Scan for the cell matching the given text and deliver its [X, Y] coordinate at center. 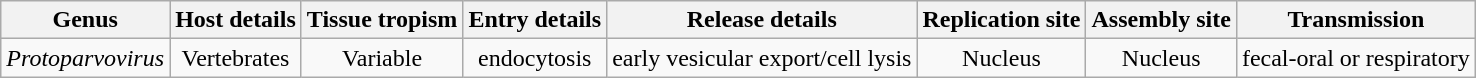
Tissue tropism [382, 20]
Genus [86, 20]
Host details [236, 20]
Assembly site [1161, 20]
Protoparvovirus [86, 58]
endocytosis [535, 58]
early vesicular export/cell lysis [762, 58]
Variable [382, 58]
fecal-oral or respiratory [1356, 58]
Transmission [1356, 20]
Replication site [1002, 20]
Release details [762, 20]
Entry details [535, 20]
Vertebrates [236, 58]
